Determine the (X, Y) coordinate at the center of the cell enclosing the given text.  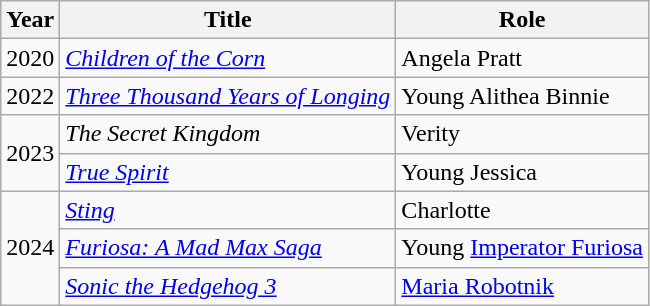
Angela Pratt (522, 58)
Young Jessica (522, 172)
Charlotte (522, 210)
Three Thousand Years of Longing (228, 96)
Young Imperator Furiosa (522, 248)
Role (522, 20)
The Secret Kingdom (228, 134)
Young Alithea Binnie (522, 96)
Sonic the Hedgehog 3 (228, 286)
Maria Robotnik (522, 286)
Sting (228, 210)
True Spirit (228, 172)
Title (228, 20)
2022 (30, 96)
2023 (30, 153)
2020 (30, 58)
2024 (30, 248)
Furiosa: A Mad Max Saga (228, 248)
Children of the Corn (228, 58)
Year (30, 20)
Verity (522, 134)
